From the cell containing the given text, extract its center point as [x, y] coordinate. 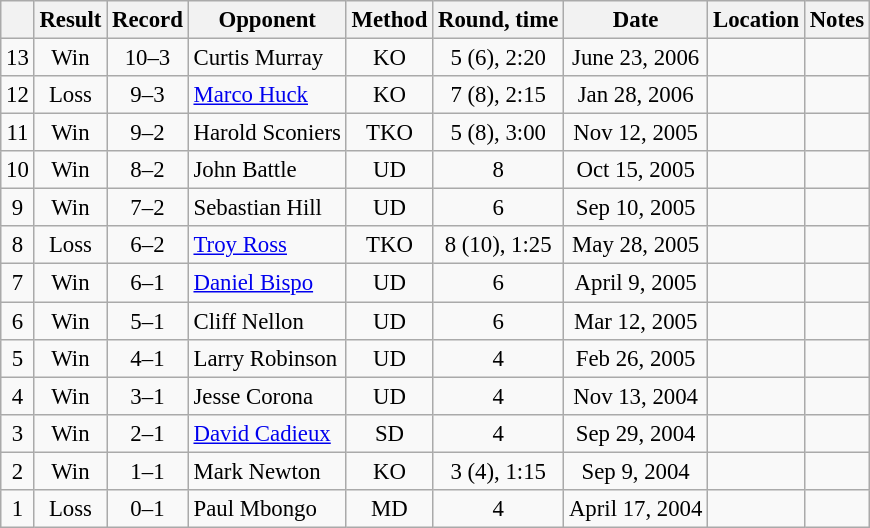
Troy Ross [267, 245]
3–1 [148, 396]
Oct 15, 2005 [636, 170]
April 9, 2005 [636, 283]
Nov 13, 2004 [636, 396]
5–1 [148, 321]
Sep 9, 2004 [636, 471]
SD [390, 433]
6–1 [148, 283]
Record [148, 20]
Opponent [267, 20]
Method [390, 20]
5 (6), 2:20 [498, 58]
7 (8), 2:15 [498, 95]
12 [18, 95]
Mark Newton [267, 471]
4–1 [148, 358]
John Battle [267, 170]
5 [18, 358]
Mar 12, 2005 [636, 321]
Jesse Corona [267, 396]
Round, time [498, 20]
Harold Sconiers [267, 133]
13 [18, 58]
Sep 29, 2004 [636, 433]
8 (10), 1:25 [498, 245]
10 [18, 170]
7–2 [148, 208]
0–1 [148, 509]
Location [756, 20]
2–1 [148, 433]
Notes [836, 20]
David Cadieux [267, 433]
11 [18, 133]
9–3 [148, 95]
Date [636, 20]
Jan 28, 2006 [636, 95]
9–2 [148, 133]
Feb 26, 2005 [636, 358]
Sebastian Hill [267, 208]
1–1 [148, 471]
Cliff Nellon [267, 321]
Curtis Murray [267, 58]
2 [18, 471]
7 [18, 283]
10–3 [148, 58]
May 28, 2005 [636, 245]
MD [390, 509]
Result [70, 20]
3 [18, 433]
1 [18, 509]
Daniel Bispo [267, 283]
8–2 [148, 170]
Larry Robinson [267, 358]
Marco Huck [267, 95]
5 (8), 3:00 [498, 133]
April 17, 2004 [636, 509]
6–2 [148, 245]
9 [18, 208]
June 23, 2006 [636, 58]
3 (4), 1:15 [498, 471]
Sep 10, 2005 [636, 208]
Paul Mbongo [267, 509]
Nov 12, 2005 [636, 133]
